Identify which cell holds the provided text, then report its [x, y] central coordinate. 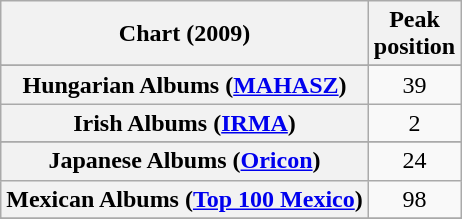
Mexican Albums (Top 100 Mexico) [185, 199]
39 [414, 85]
98 [414, 199]
Japanese Albums (Oricon) [185, 161]
Chart (2009) [185, 34]
24 [414, 161]
Hungarian Albums (MAHASZ) [185, 85]
Irish Albums (IRMA) [185, 123]
2 [414, 123]
Peakposition [414, 34]
